Pinpoint the cell where the given text exists, returning its [x, y] midpoint coordinate. 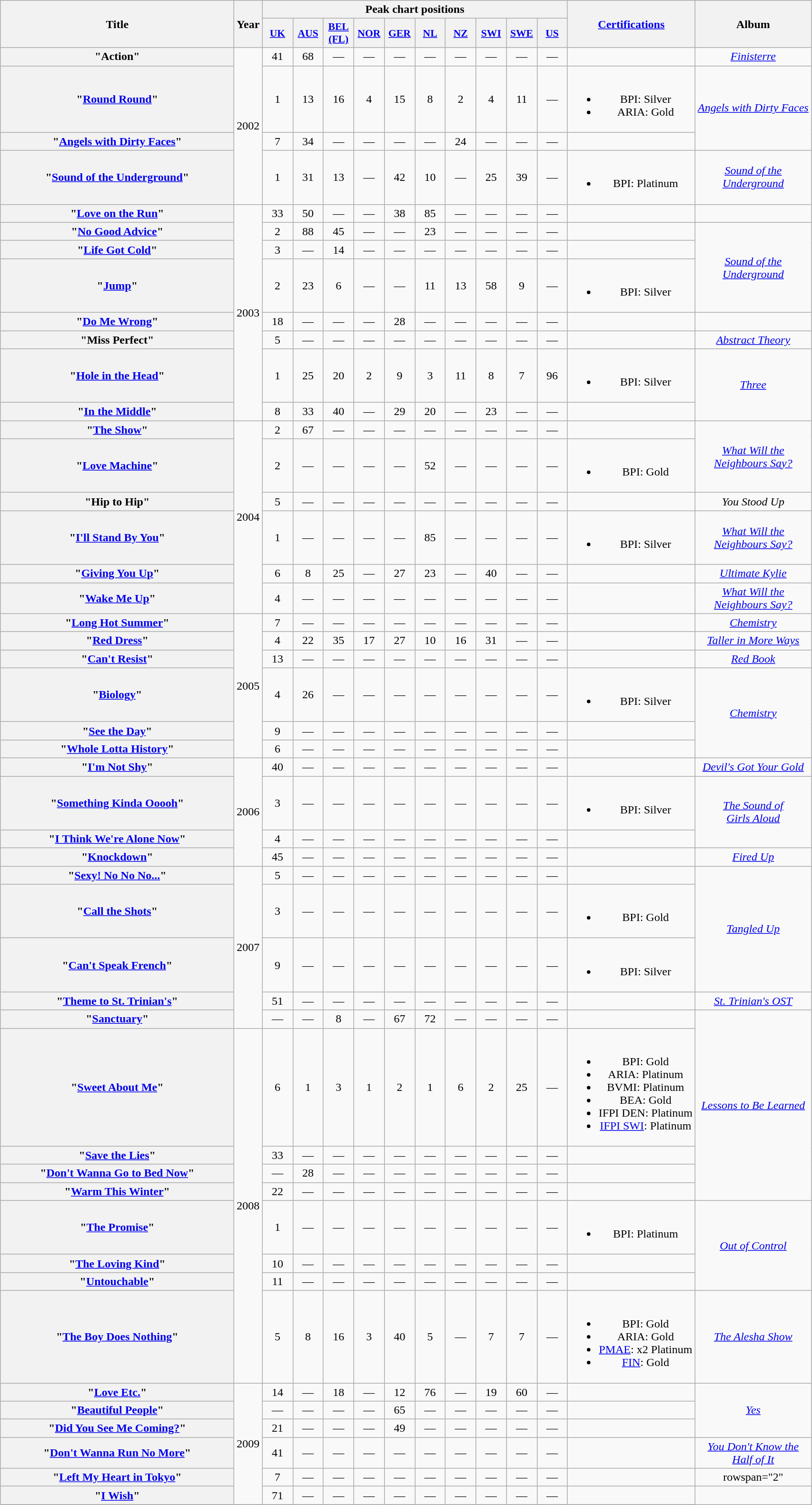
2005 [248, 685]
"No Good Advice" [117, 231]
"I Think We're Alone Now" [117, 839]
17 [369, 641]
76 [430, 1392]
"Biology" [117, 695]
St. Trinian's OST [753, 1001]
Taller in More Ways [753, 641]
Peak chart positions [415, 10]
"Don't Wanna Run No More" [117, 1453]
"Sexy! No No No..." [117, 875]
52 [430, 465]
2009 [248, 1444]
88 [308, 231]
You Don't Know theHalf of It [753, 1453]
BPI: GoldARIA: PlatinumBVMI: PlatinumBEA: GoldIFPI DEN: PlatinumIFPI SWI: Platinum [631, 1087]
"In the Middle" [117, 412]
"Sanctuary" [117, 1019]
Finisterre [753, 57]
"Did You See Me Coming?" [117, 1428]
"Call the Shots" [117, 911]
"Long Hot Summer" [117, 623]
"Can't Resist" [117, 659]
GER [399, 33]
Tangled Up [753, 929]
NOR [369, 33]
NL [430, 33]
Lessons to Be Learned [753, 1105]
12 [399, 1392]
35 [338, 641]
39 [522, 177]
Out of Control [753, 1245]
Three [753, 385]
"Hole in the Head" [117, 376]
BEL(FL) [338, 33]
"Don't Wanna Go to Bed Now" [117, 1173]
"Miss Perfect" [117, 339]
The Alesha Show [753, 1337]
2004 [248, 517]
"Theme to St. Trinian's" [117, 1001]
50 [308, 213]
2003 [248, 312]
Angels with Dirty Faces [753, 108]
Fired Up [753, 857]
Certifications [631, 24]
Title [117, 24]
24 [461, 141]
19 [491, 1392]
BPI: SilverARIA: Gold [631, 99]
"Do Me Wrong" [117, 321]
"I'm Not Shy" [117, 767]
"Wake Me Up" [117, 598]
"The Promise" [117, 1227]
US [552, 33]
"Something Kinda Ooooh" [117, 802]
"Save the Lies" [117, 1155]
SWE [522, 33]
"Warm This Winter" [117, 1191]
"I Wish" [117, 1495]
2002 [248, 126]
"Love Machine" [117, 465]
34 [308, 141]
Red Book [753, 659]
Ultimate Kylie [753, 574]
21 [277, 1428]
58 [491, 286]
"The Loving Kind" [117, 1263]
Year [248, 24]
49 [399, 1428]
"The Show" [117, 430]
You Stood Up [753, 502]
The Sound ofGirls Aloud [753, 812]
42 [399, 177]
38 [399, 213]
51 [277, 1001]
Album [753, 24]
"Love Etc." [117, 1392]
"I'll Stand By You" [117, 538]
"Round Round" [117, 99]
"Jump" [117, 286]
Abstract Theory [753, 339]
"Sweet About Me" [117, 1087]
rowspan="2" [753, 1477]
AUS [308, 33]
"Red Dress" [117, 641]
"Knockdown" [117, 857]
65 [399, 1410]
Devil's Got Your Gold [753, 767]
60 [522, 1392]
2008 [248, 1206]
Yes [753, 1410]
BPI: GoldARIA: GoldPMAE: x2 PlatinumFIN: Gold [631, 1337]
72 [430, 1019]
NZ [461, 33]
"Beautiful People" [117, 1410]
96 [552, 376]
"Action" [117, 57]
"Love on the Run" [117, 213]
71 [277, 1495]
UK [277, 33]
"Life Got Cold" [117, 249]
"Hip to Hip" [117, 502]
"See the Day" [117, 731]
"Left My Heart in Tokyo" [117, 1477]
"Can't Speak French" [117, 965]
SWI [491, 33]
2006 [248, 812]
"Angels with Dirty Faces" [117, 141]
68 [308, 57]
29 [399, 412]
26 [308, 695]
"Whole Lotta History" [117, 749]
2007 [248, 947]
15 [399, 99]
"Giving You Up" [117, 574]
"Untouchable" [117, 1281]
"Sound of the Underground" [117, 177]
"The Boy Does Nothing" [117, 1337]
